Provide the [x, y] coordinate of the cell's center where the given text is located.  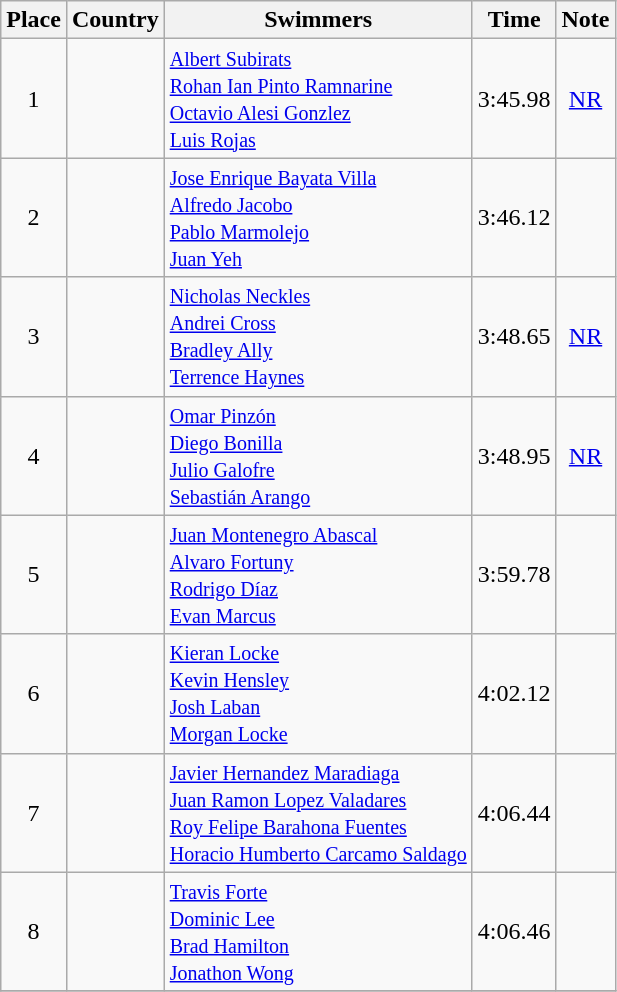
2 [34, 218]
1 [34, 98]
4:02.12 [514, 694]
Place [34, 20]
3:48.95 [514, 456]
Travis Forte Dominic Lee Brad Hamilton Jonathon Wong [318, 932]
Swimmers [318, 20]
Javier Hernandez Maradiaga Juan Ramon Lopez Valadares Roy Felipe Barahona Fuentes Horacio Humberto Carcamo Saldago [318, 812]
4 [34, 456]
Time [514, 20]
Note [586, 20]
3:59.78 [514, 574]
3:46.12 [514, 218]
3 [34, 336]
3:48.65 [514, 336]
4:06.46 [514, 932]
Juan Montenegro Abascal Alvaro Fortuny Rodrigo Díaz Evan Marcus [318, 574]
7 [34, 812]
3:45.98 [514, 98]
Kieran Locke Kevin Hensley Josh Laban Morgan Locke [318, 694]
4:06.44 [514, 812]
Omar Pinzón Diego Bonilla Julio Galofre Sebastián Arango [318, 456]
Nicholas Neckles Andrei Cross Bradley Ally Terrence Haynes [318, 336]
Jose Enrique Bayata Villa Alfredo Jacobo Pablo Marmolejo Juan Yeh [318, 218]
Albert Subirats Rohan Ian Pinto Ramnarine Octavio Alesi Gonzlez Luis Rojas [318, 98]
5 [34, 574]
Country [115, 20]
6 [34, 694]
8 [34, 932]
